Extract the [X, Y] coordinate from the center of the cell holding the provided text.  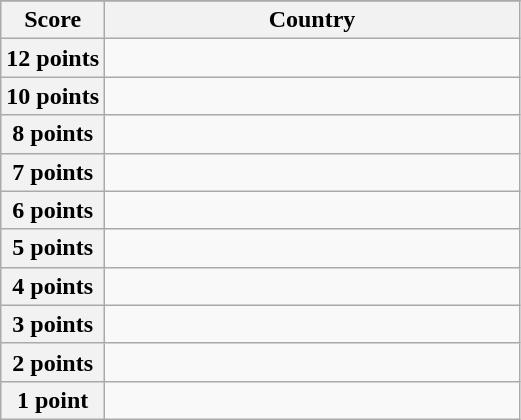
7 points [53, 172]
3 points [53, 324]
10 points [53, 96]
5 points [53, 248]
4 points [53, 286]
1 point [53, 400]
Country [312, 20]
Score [53, 20]
6 points [53, 210]
2 points [53, 362]
12 points [53, 58]
8 points [53, 134]
